Output the [x, y] coordinate of the center of the cell containing the given text.  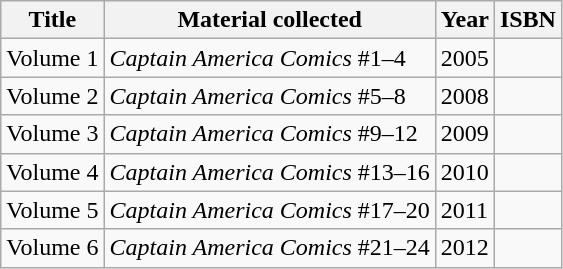
ISBN [528, 20]
Volume 6 [52, 248]
Captain America Comics #13–16 [270, 172]
2012 [464, 248]
Captain America Comics #5–8 [270, 96]
2011 [464, 210]
2005 [464, 58]
Volume 3 [52, 134]
Volume 1 [52, 58]
Volume 5 [52, 210]
2008 [464, 96]
Volume 4 [52, 172]
Volume 2 [52, 96]
Captain America Comics #17–20 [270, 210]
Captain America Comics #9–12 [270, 134]
Year [464, 20]
Captain America Comics #1–4 [270, 58]
Material collected [270, 20]
2010 [464, 172]
Title [52, 20]
2009 [464, 134]
Captain America Comics #21–24 [270, 248]
